Scan for the cell matching the given text and deliver its (x, y) coordinate at center. 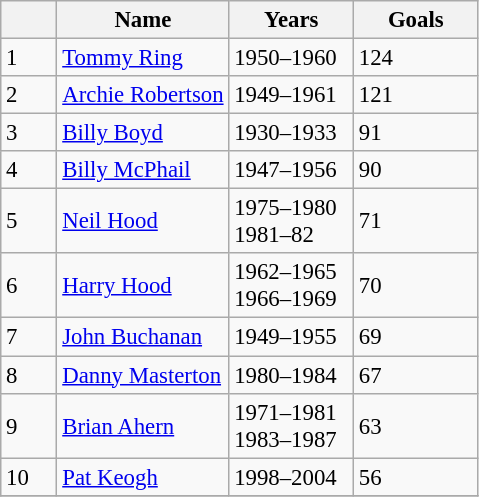
121 (416, 95)
Name (143, 20)
1980–1984 (292, 375)
63 (416, 426)
3 (29, 133)
1950–1960 (292, 58)
8 (29, 375)
1971–1981 1983–1987 (292, 426)
Goals (416, 20)
Billy McPhail (143, 170)
Billy Boyd (143, 133)
5 (29, 222)
Archie Robertson (143, 95)
67 (416, 375)
69 (416, 337)
Neil Hood (143, 222)
Danny Masterton (143, 375)
9 (29, 426)
John Buchanan (143, 337)
91 (416, 133)
Pat Keogh (143, 477)
1 (29, 58)
Years (292, 20)
70 (416, 286)
7 (29, 337)
90 (416, 170)
2 (29, 95)
1975–1980 1981–82 (292, 222)
4 (29, 170)
1998–2004 (292, 477)
124 (416, 58)
1930–1933 (292, 133)
6 (29, 286)
Harry Hood (143, 286)
Brian Ahern (143, 426)
1949–1955 (292, 337)
1949–1961 (292, 95)
1947–1956 (292, 170)
1962–1965 1966–1969 (292, 286)
Tommy Ring (143, 58)
56 (416, 477)
10 (29, 477)
71 (416, 222)
